Return the [X, Y] coordinate for the center point of the cell that contains the specified text.  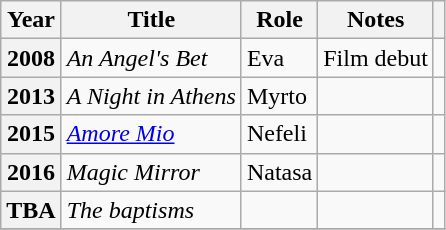
A Night in Athens [151, 96]
Notes [376, 20]
Year [31, 20]
Eva [279, 58]
2016 [31, 172]
2013 [31, 96]
Magic Mirror [151, 172]
Role [279, 20]
Nefeli [279, 134]
Amore Mio [151, 134]
2008 [31, 58]
The baptisms [151, 210]
Natasa [279, 172]
2015 [31, 134]
Film debut [376, 58]
Title [151, 20]
Myrto [279, 96]
TBA [31, 210]
An Angel's Bet [151, 58]
